Extract the [x, y] coordinate from the center of the cell holding the provided text.  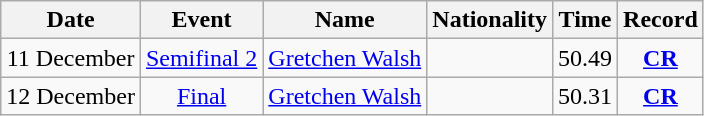
Date [71, 20]
Time [586, 20]
Name [345, 20]
50.31 [586, 96]
Event [201, 20]
50.49 [586, 58]
12 December [71, 96]
Record [661, 20]
Semifinal 2 [201, 58]
Nationality [490, 20]
11 December [71, 58]
Final [201, 96]
